Scan for the cell matching the given text and deliver its (X, Y) coordinate at center. 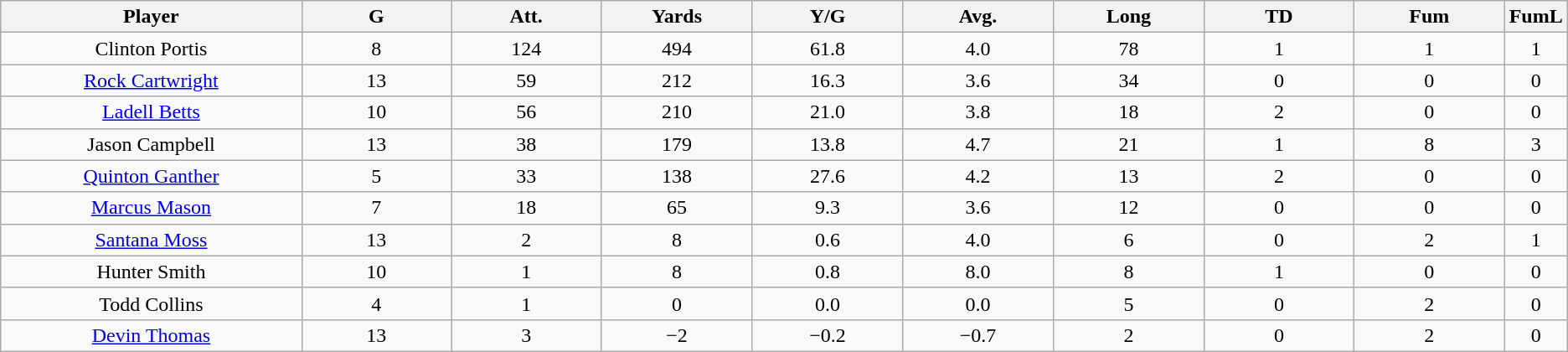
FumL (1536, 17)
8.0 (978, 272)
212 (677, 80)
Devin Thomas (151, 335)
124 (526, 49)
Avg. (978, 17)
12 (1128, 208)
Hunter Smith (151, 272)
Marcus Mason (151, 208)
13.8 (828, 144)
3.8 (978, 112)
65 (677, 208)
4.2 (978, 176)
27.6 (828, 176)
−0.2 (828, 335)
7 (376, 208)
21.0 (828, 112)
138 (677, 176)
9.3 (828, 208)
Fum (1429, 17)
210 (677, 112)
38 (526, 144)
TD (1278, 17)
Long (1128, 17)
Clinton Portis (151, 49)
33 (526, 176)
Todd Collins (151, 303)
34 (1128, 80)
Yards (677, 17)
−2 (677, 335)
G (376, 17)
4 (376, 303)
4.7 (978, 144)
Rock Cartwright (151, 80)
78 (1128, 49)
6 (1128, 240)
Player (151, 17)
21 (1128, 144)
0.8 (828, 272)
61.8 (828, 49)
Quinton Ganther (151, 176)
494 (677, 49)
16.3 (828, 80)
Att. (526, 17)
0.6 (828, 240)
Jason Campbell (151, 144)
Ladell Betts (151, 112)
−0.7 (978, 335)
Y/G (828, 17)
56 (526, 112)
179 (677, 144)
Santana Moss (151, 240)
59 (526, 80)
